Locate the cell with the specified text and output its [x, y] center coordinate. 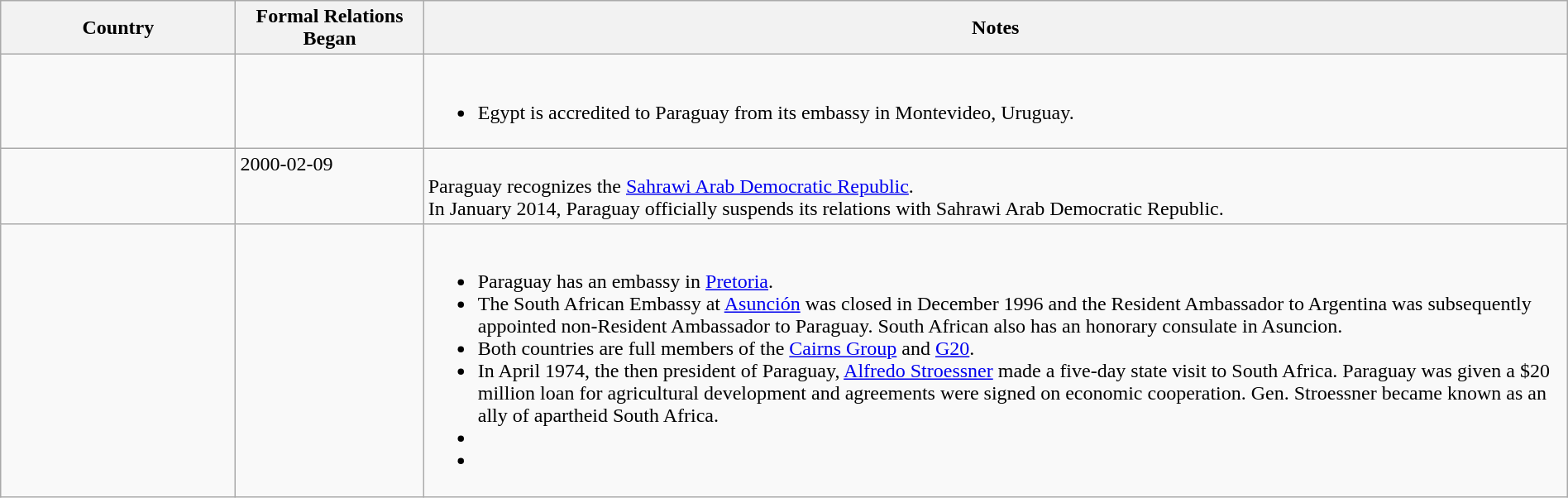
Egypt is accredited to Paraguay from its embassy in Montevideo, Uruguay. [996, 101]
Notes [996, 28]
Formal Relations Began [329, 28]
2000-02-09 [329, 186]
Country [118, 28]
